Scan for the cell matching the given text and deliver its [X, Y] coordinate at center. 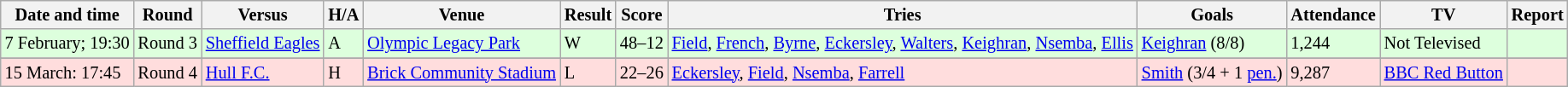
BBC Red Button [1443, 72]
22–26 [642, 72]
Hull F.C. [263, 72]
Goals [1213, 14]
Eckersley, Field, Nsemba, Farrell [903, 72]
Smith (3/4 + 1 pen.) [1213, 72]
Venue [461, 14]
Olympic Legacy Park [461, 43]
TV [1443, 14]
H [343, 72]
Versus [263, 14]
L [588, 72]
15 March: 17:45 [67, 72]
Round 3 [167, 43]
Date and time [67, 14]
Field, French, Byrne, Eckersley, Walters, Keighran, Nsemba, Ellis [903, 43]
Result [588, 14]
Keighran (8/8) [1213, 43]
Brick Community Stadium [461, 72]
Round 4 [167, 72]
A [343, 43]
H/A [343, 14]
Not Televised [1443, 43]
1,244 [1332, 43]
Round [167, 14]
Score [642, 14]
7 February; 19:30 [67, 43]
W [588, 43]
9,287 [1332, 72]
Sheffield Eagles [263, 43]
Attendance [1332, 14]
Report [1537, 14]
48–12 [642, 43]
Tries [903, 14]
